Determine the (x, y) coordinate at the center of the cell enclosing the given text.  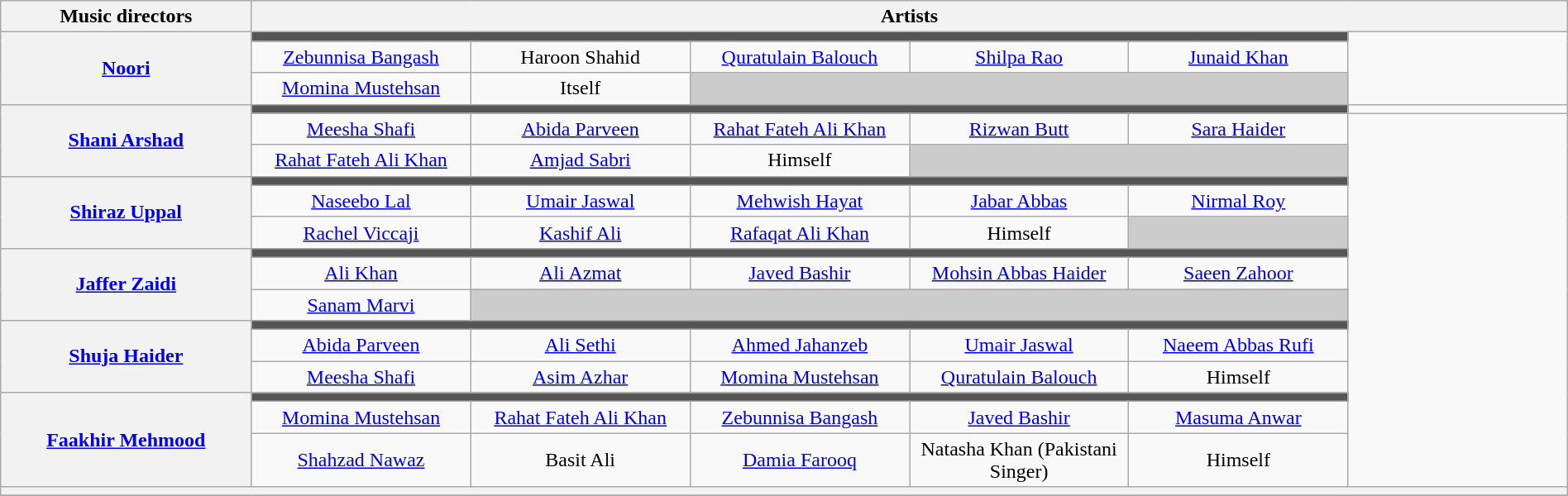
Haroon Shahid (581, 57)
Sanam Marvi (361, 305)
Naeem Abbas Rufi (1239, 346)
Shahzad Nawaz (361, 460)
Rachel Viccaji (361, 232)
Saeen Zahoor (1239, 273)
Nirmal Roy (1239, 201)
Junaid Khan (1239, 57)
Sara Haider (1239, 129)
Jaffer Zaidi (126, 284)
Noori (126, 68)
Ali Sethi (581, 346)
Mehwish Hayat (799, 201)
Basit Ali (581, 460)
Music directors (126, 17)
Shuja Haider (126, 357)
Shani Arshad (126, 141)
Mohsin Abbas Haider (1019, 273)
Ali Khan (361, 273)
Asim Azhar (581, 377)
Rizwan Butt (1019, 129)
Jabar Abbas (1019, 201)
Kashif Ali (581, 232)
Itself (581, 88)
Rafaqat Ali Khan (799, 232)
Natasha Khan (Pakistani Singer) (1019, 460)
Naseebo Lal (361, 201)
Ali Azmat (581, 273)
Ahmed Jahanzeb (799, 346)
Shilpa Rao (1019, 57)
Shiraz Uppal (126, 212)
Damia Farooq (799, 460)
Masuma Anwar (1239, 417)
Amjad Sabri (581, 160)
Faakhir Mehmood (126, 440)
Artists (910, 17)
